Identify which cell holds the provided text, then report its [x, y] central coordinate. 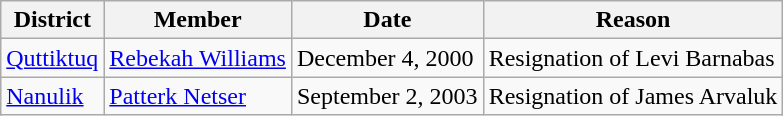
District [52, 20]
December 4, 2000 [387, 58]
Resignation of James Arvaluk [633, 96]
Patterk Netser [198, 96]
Rebekah Williams [198, 58]
Quttiktuq [52, 58]
Date [387, 20]
Resignation of Levi Barnabas [633, 58]
Member [198, 20]
Nanulik [52, 96]
Reason [633, 20]
September 2, 2003 [387, 96]
